Locate the cell with the specified text and output its (x, y) center coordinate. 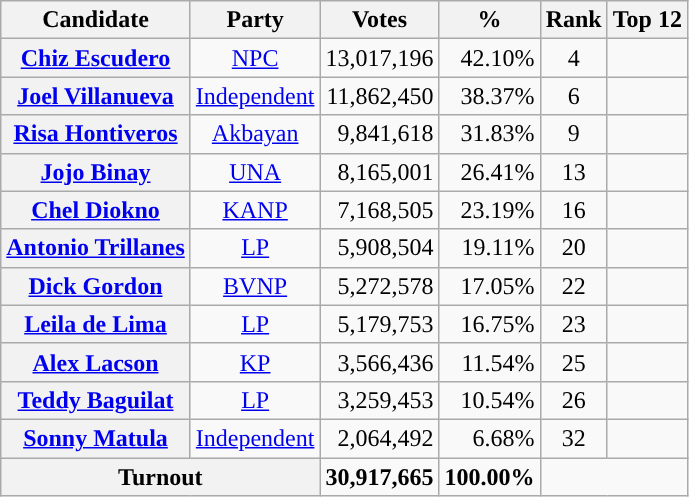
Joel Villanueva (96, 96)
22 (574, 286)
16 (574, 210)
9 (574, 134)
25 (574, 362)
10.54% (490, 400)
NPC (255, 58)
6 (574, 96)
Turnout (160, 477)
26.41% (490, 172)
31.83% (490, 134)
Risa Hontiveros (96, 134)
Antonio Trillanes (96, 248)
2,064,492 (380, 438)
11.54% (490, 362)
26 (574, 400)
Alex Lacson (96, 362)
BVNP (255, 286)
17.05% (490, 286)
Candidate (96, 20)
9,841,618 (380, 134)
38.37% (490, 96)
5,908,504 (380, 248)
23.19% (490, 210)
8,165,001 (380, 172)
Chiz Escudero (96, 58)
UNA (255, 172)
Dick Gordon (96, 286)
Rank (574, 20)
Teddy Baguilat (96, 400)
Party (255, 20)
23 (574, 324)
KP (255, 362)
32 (574, 438)
13,017,196 (380, 58)
Jojo Binay (96, 172)
% (490, 20)
5,179,753 (380, 324)
Top 12 (647, 20)
19.11% (490, 248)
3,259,453 (380, 400)
6.68% (490, 438)
3,566,436 (380, 362)
5,272,578 (380, 286)
16.75% (490, 324)
13 (574, 172)
Akbayan (255, 134)
11,862,450 (380, 96)
Chel Diokno (96, 210)
Sonny Matula (96, 438)
30,917,665 (380, 477)
KANP (255, 210)
100.00% (490, 477)
42.10% (490, 58)
4 (574, 58)
Votes (380, 20)
7,168,505 (380, 210)
20 (574, 248)
Leila de Lima (96, 324)
